Detect which cell encompasses the target text, then output its (X, Y) center coordinate. 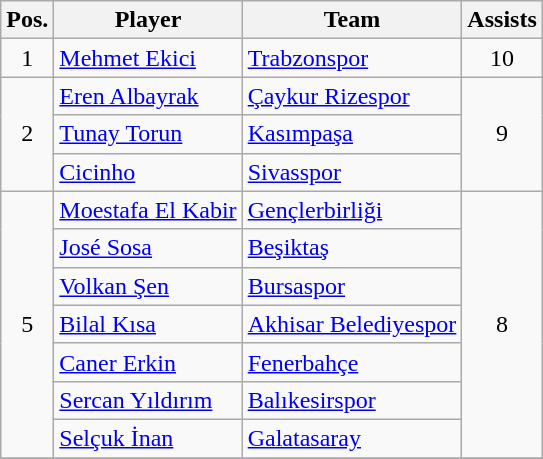
Player (148, 20)
Balıkesirspor (352, 400)
Bilal Kısa (148, 324)
Sivasspor (352, 172)
Caner Erkin (148, 362)
Fenerbahçe (352, 362)
8 (502, 324)
5 (28, 324)
Kasımpaşa (352, 134)
Assists (502, 20)
Eren Albayrak (148, 96)
Team (352, 20)
Bursaspor (352, 286)
Selçuk İnan (148, 438)
Akhisar Belediyespor (352, 324)
1 (28, 58)
Gençlerbirliği (352, 210)
2 (28, 134)
9 (502, 134)
Volkan Şen (148, 286)
Mehmet Ekici (148, 58)
10 (502, 58)
Galatasaray (352, 438)
Moestafa El Kabir (148, 210)
Sercan Yıldırım (148, 400)
José Sosa (148, 248)
Cicinho (148, 172)
Tunay Torun (148, 134)
Pos. (28, 20)
Çaykur Rizespor (352, 96)
Beşiktaş (352, 248)
Trabzonspor (352, 58)
